From the cell containing the given text, extract its center point as (X, Y) coordinate. 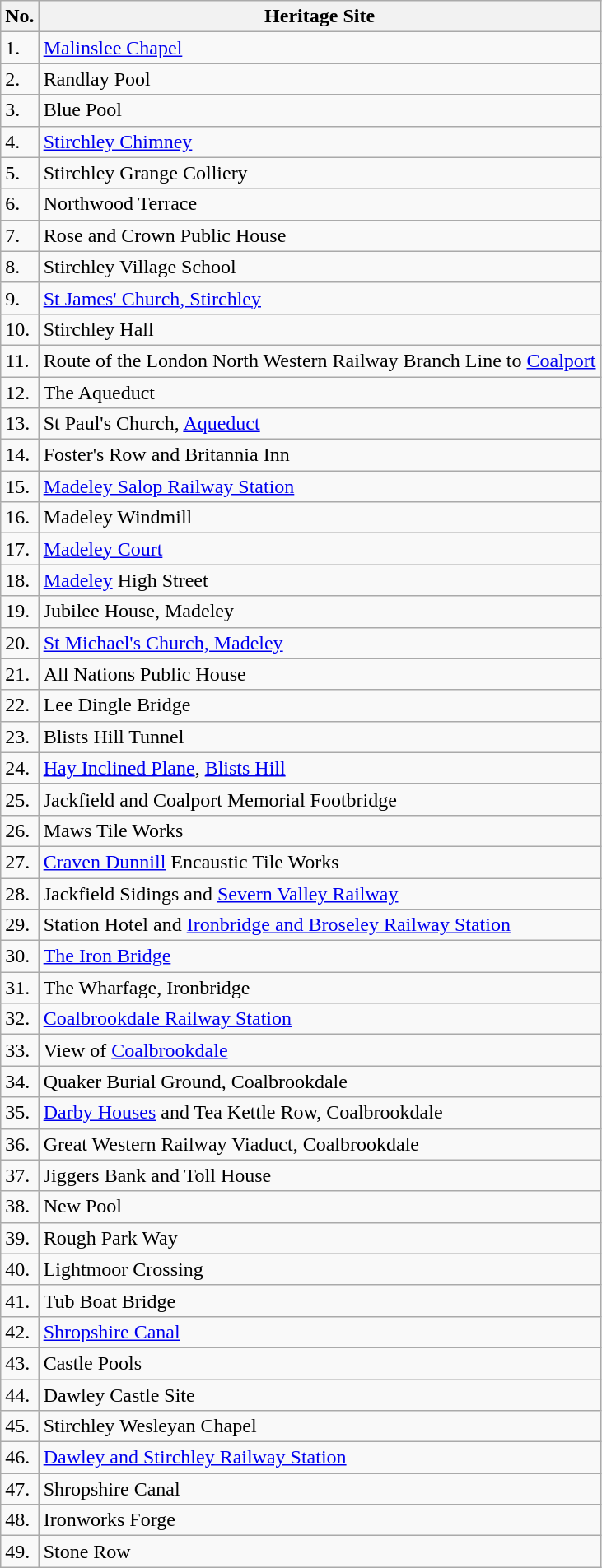
Blue Pool (320, 110)
49. (20, 1552)
Stone Row (320, 1552)
14. (20, 455)
Madeley Salop Railway Station (320, 486)
23. (20, 737)
Madeley Windmill (320, 518)
Dawley and Stirchley Railway Station (320, 1458)
No. (20, 16)
17. (20, 549)
41. (20, 1300)
Quaker Burial Ground, Coalbrookdale (320, 1082)
24. (20, 768)
28. (20, 893)
31. (20, 988)
Malinslee Chapel (320, 48)
9. (20, 298)
13. (20, 424)
27. (20, 862)
All Nations Public House (320, 674)
The Wharfage, Ironbridge (320, 988)
34. (20, 1082)
4. (20, 142)
Dawley Castle Site (320, 1395)
Darby Houses and Tea Kettle Row, Coalbrookdale (320, 1113)
Hay Inclined Plane, Blists Hill (320, 768)
30. (20, 956)
22. (20, 705)
Madeley Court (320, 549)
Jubilee House, Madeley (320, 612)
St Michael's Church, Madeley (320, 643)
3. (20, 110)
Tub Boat Bridge (320, 1300)
Maws Tile Works (320, 831)
37. (20, 1175)
1. (20, 48)
35. (20, 1113)
21. (20, 674)
Northwood Terrace (320, 204)
Madeley High Street (320, 580)
Great Western Railway Viaduct, Coalbrookdale (320, 1144)
Station Hotel and Ironbridge and Broseley Railway Station (320, 925)
12. (20, 393)
Jackfield Sidings and Severn Valley Railway (320, 893)
The Iron Bridge (320, 956)
Jackfield and Coalport Memorial Footbridge (320, 799)
7. (20, 235)
26. (20, 831)
Castle Pools (320, 1363)
19. (20, 612)
8. (20, 267)
Heritage Site (320, 16)
29. (20, 925)
15. (20, 486)
16. (20, 518)
32. (20, 1019)
Craven Dunnill Encaustic Tile Works (320, 862)
Ironworks Forge (320, 1520)
Lee Dingle Bridge (320, 705)
46. (20, 1458)
Rose and Crown Public House (320, 235)
Stirchley Hall (320, 329)
47. (20, 1489)
2. (20, 79)
Stirchley Wesleyan Chapel (320, 1426)
Rough Park Way (320, 1238)
11. (20, 361)
Randlay Pool (320, 79)
Jiggers Bank and Toll House (320, 1175)
42. (20, 1332)
33. (20, 1050)
New Pool (320, 1207)
48. (20, 1520)
Blists Hill Tunnel (320, 737)
The Aqueduct (320, 393)
St Paul's Church, Aqueduct (320, 424)
5. (20, 173)
45. (20, 1426)
St James' Church, Stirchley (320, 298)
25. (20, 799)
20. (20, 643)
10. (20, 329)
Stirchley Village School (320, 267)
Stirchley Chimney (320, 142)
Coalbrookdale Railway Station (320, 1019)
View of Coalbrookdale (320, 1050)
Lightmoor Crossing (320, 1269)
Route of the London North Western Railway Branch Line to Coalport (320, 361)
39. (20, 1238)
40. (20, 1269)
6. (20, 204)
38. (20, 1207)
43. (20, 1363)
18. (20, 580)
Foster's Row and Britannia Inn (320, 455)
Stirchley Grange Colliery (320, 173)
36. (20, 1144)
44. (20, 1395)
